Provide the (x, y) coordinate of the cell's center where the given text is located.  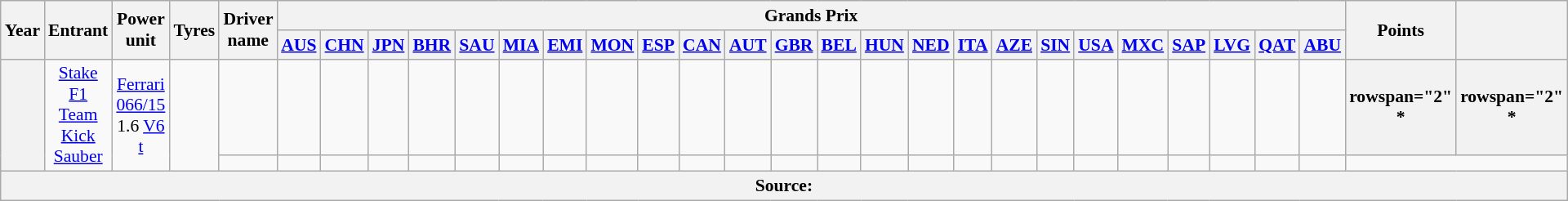
MON (612, 45)
AUT (748, 45)
Ferrari 066/15 1.6 V6 t (140, 115)
USA (1096, 45)
Power unit (140, 29)
HUN (884, 45)
Grands Prix (811, 16)
Source: (784, 186)
MXC (1143, 45)
Points (1401, 29)
ITA (973, 45)
JPN (389, 45)
CAN (702, 45)
GBR (794, 45)
LVG (1232, 45)
QAT (1277, 45)
SAP (1189, 45)
Tyres (194, 29)
CHN (345, 45)
MIA (521, 45)
AZE (1014, 45)
BHR (431, 45)
Driver name (248, 29)
SAU (477, 45)
SIN (1055, 45)
AUS (299, 45)
NED (931, 45)
Entrant (78, 29)
ABU (1322, 45)
Stake F1 Team Kick Sauber (78, 115)
ESP (658, 45)
EMI (565, 45)
Year (23, 29)
BEL (840, 45)
